Return the (X, Y) coordinate for the center point of the cell that contains the specified text.  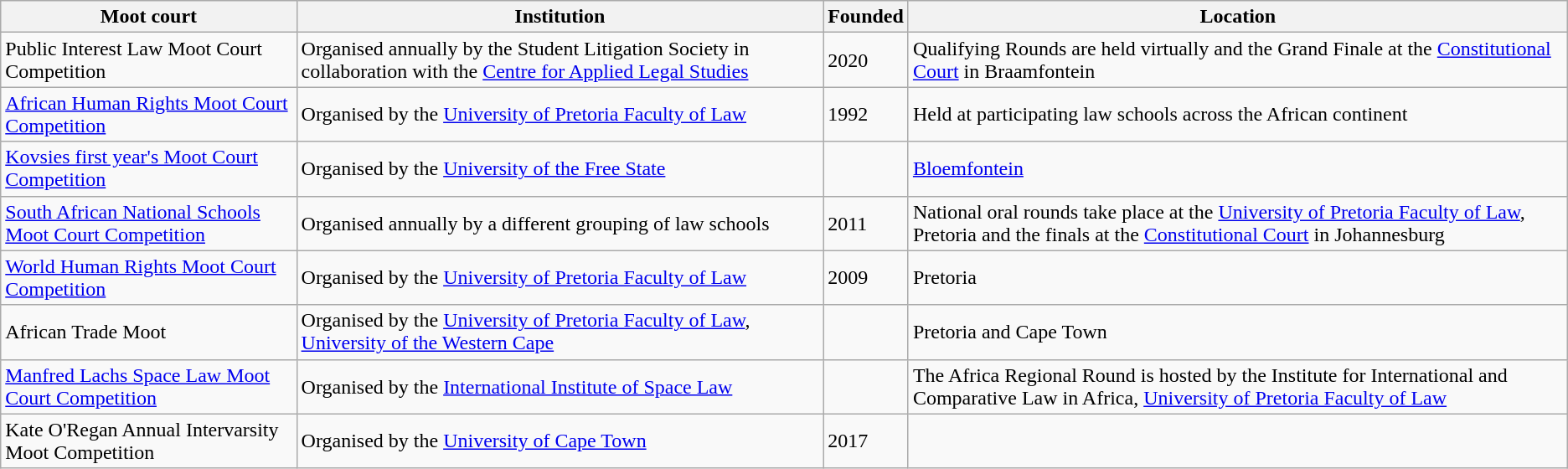
The Africa Regional Round is hosted by the Institute for International and Comparative Law in Africa, University of Pretoria Faculty of Law (1238, 387)
Pretoria and Cape Town (1238, 332)
Manfred Lachs Space Law Moot Court Competition (149, 387)
African Human Rights Moot Court Competition (149, 114)
Institution (560, 17)
South African National Schools Moot Court Competition (149, 223)
Organised by the University of the Free State (560, 169)
Founded (866, 17)
Bloemfontein (1238, 169)
Pretoria (1238, 278)
2020 (866, 60)
Moot court (149, 17)
World Human Rights Moot Court Competition (149, 278)
2017 (866, 441)
2009 (866, 278)
Organised by the University of Pretoria Faculty of Law, University of the Western Cape (560, 332)
African Trade Moot (149, 332)
Public Interest Law Moot Court Competition (149, 60)
Location (1238, 17)
1992 (866, 114)
2011 (866, 223)
National oral rounds take place at the University of Pretoria Faculty of Law, Pretoria and the finals at the Constitutional Court in Johannesburg (1238, 223)
Organised annually by the Student Litigation Society in collaboration with the Centre for Applied Legal Studies (560, 60)
Kate O'Regan Annual Intervarsity Moot Competition (149, 441)
Qualifying Rounds are held virtually and the Grand Finale at the Constitutional Court in Braamfontein (1238, 60)
Organised by the University of Cape Town (560, 441)
Organised by the International Institute of Space Law (560, 387)
Kovsies first year's Moot Court Competition (149, 169)
Held at participating law schools across the African continent (1238, 114)
Organised annually by a different grouping of law schools (560, 223)
